For the text-containing cell, return its midpoint in [X, Y] coordinate format. 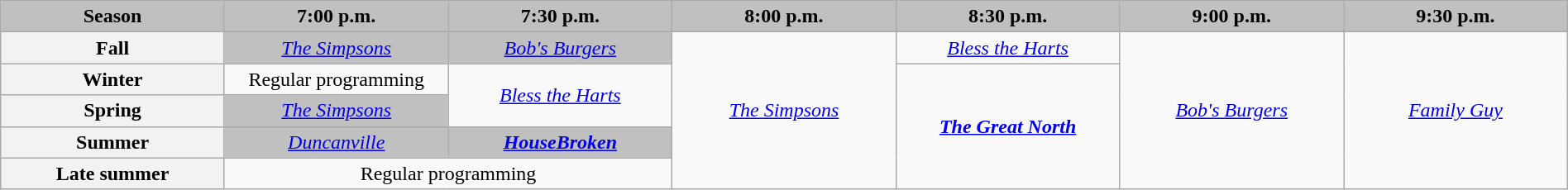
7:00 p.m. [336, 17]
Family Guy [1456, 111]
Season [112, 17]
HouseBroken [561, 142]
7:30 p.m. [561, 17]
Winter [112, 79]
The Great North [1007, 126]
Fall [112, 48]
9:30 p.m. [1456, 17]
8:00 p.m. [784, 17]
Duncanville [336, 142]
8:30 p.m. [1007, 17]
9:00 p.m. [1232, 17]
Summer [112, 142]
Spring [112, 111]
Late summer [112, 173]
